Output the (X, Y) coordinate of the center of the cell containing the given text.  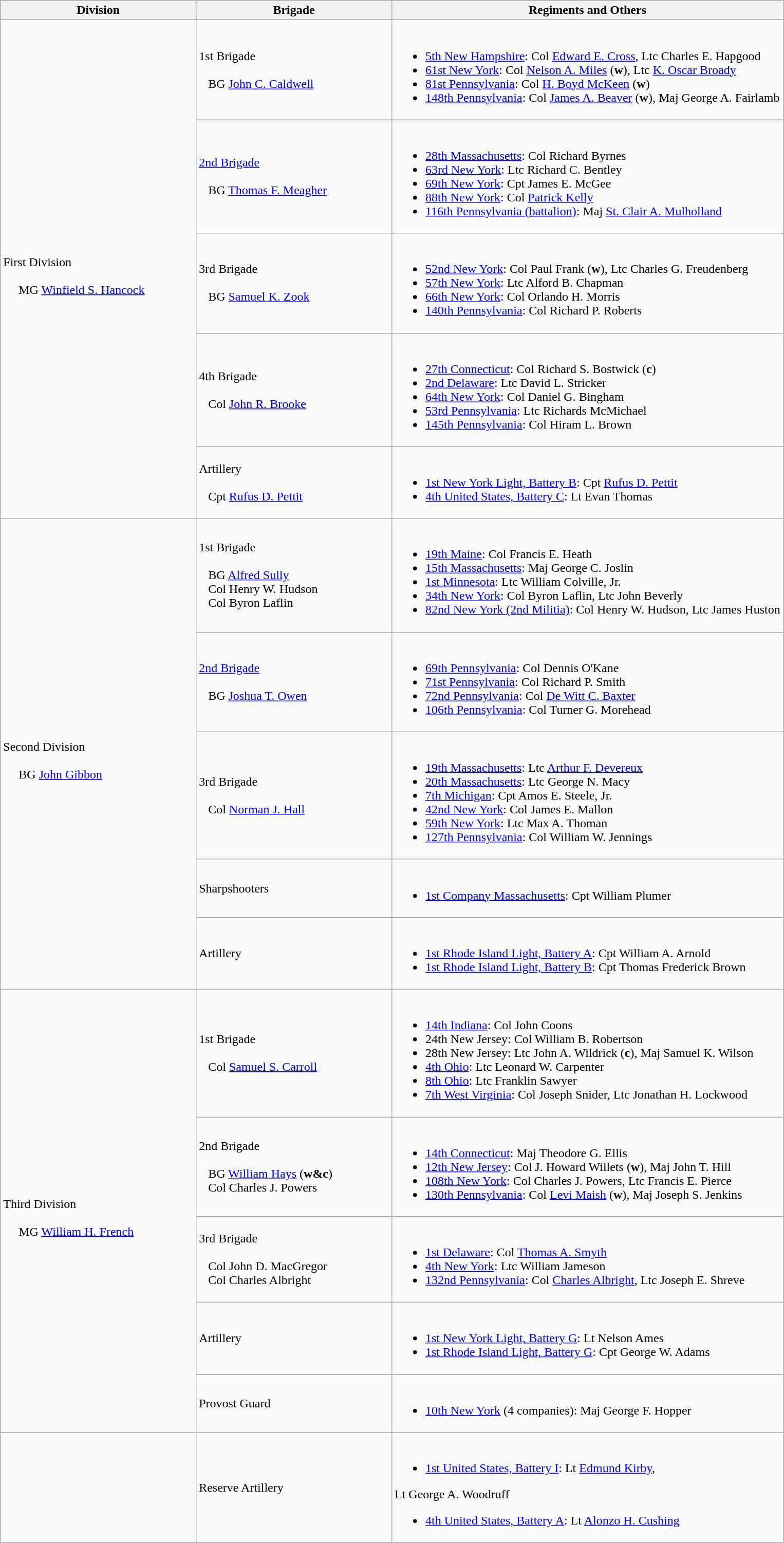
1st United States, Battery I: Lt Edmund Kirby,Lt George A. Woodruff4th United States, Battery A: Lt Alonzo H. Cushing (587, 1488)
2nd Brigade BG Thomas F. Meagher (294, 177)
1st Brigade Col Samuel S. Carroll (294, 1053)
1st New York Light, Battery G: Lt Nelson Ames1st Rhode Island Light, Battery G: Cpt George W. Adams (587, 1338)
1st Brigade BG Alfred Sully Col Henry W. Hudson Col Byron Laflin (294, 575)
1st New York Light, Battery B: Cpt Rufus D. Pettit4th United States, Battery C: Lt Evan Thomas (587, 482)
Brigade (294, 10)
3rd Brigade Col John D. MacGregor Col Charles Albright (294, 1260)
1st Brigade BG John C. Caldwell (294, 70)
First Division MG Winfield S. Hancock (99, 269)
1st Rhode Island Light, Battery A: Cpt William A. Arnold1st Rhode Island Light, Battery B: Cpt Thomas Frederick Brown (587, 953)
Artillery Cpt Rufus D. Pettit (294, 482)
2nd Brigade BG Joshua T. Owen (294, 682)
4th Brigade Col John R. Brooke (294, 389)
3rd Brigade BG Samuel K. Zook (294, 283)
Regiments and Others (587, 10)
Second Division BG John Gibbon (99, 754)
Reserve Artillery (294, 1488)
1st Company Massachusetts: Cpt William Plumer (587, 888)
Third Division MG William H. French (99, 1211)
3rd Brigade Col Norman J. Hall (294, 795)
2nd Brigade BG William Hays (w&c) Col Charles J. Powers (294, 1167)
10th New York (4 companies): Maj George F. Hopper (587, 1404)
Provost Guard (294, 1404)
Sharpshooters (294, 888)
Division (99, 10)
1st Delaware: Col Thomas A. Smyth4th New York: Ltc William Jameson132nd Pennsylvania: Col Charles Albright, Ltc Joseph E. Shreve (587, 1260)
